Capture the cell that displays the provided text and extract its [x, y] central coordinate. 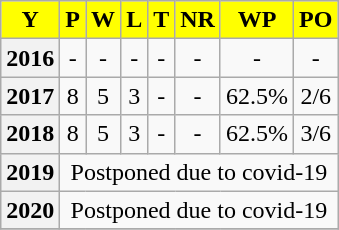
NR [198, 20]
2018 [30, 134]
T [162, 20]
2/6 [316, 96]
2017 [30, 96]
W [104, 20]
WP [256, 20]
L [134, 20]
PO [316, 20]
2020 [30, 210]
Y [30, 20]
2016 [30, 58]
3/6 [316, 134]
P [73, 20]
2019 [30, 172]
